Return (x, y) of the center of cell containing provided text 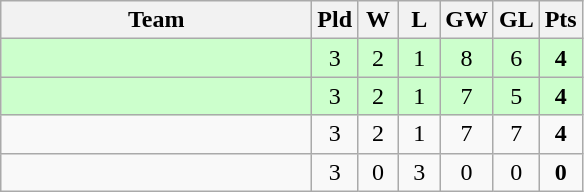
8 (467, 58)
W (378, 20)
Pld (335, 20)
GL (516, 20)
L (420, 20)
Team (156, 20)
GW (467, 20)
5 (516, 96)
6 (516, 58)
Pts (560, 20)
